Capture the cell that displays the provided text and extract its [X, Y] central coordinate. 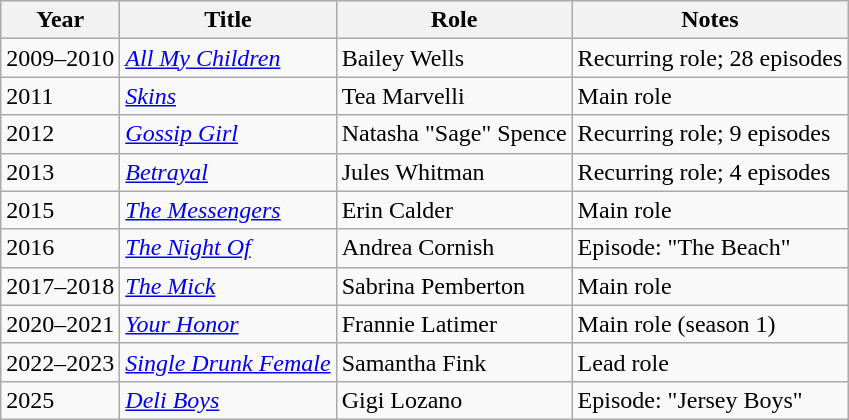
Single Drunk Female [228, 362]
2022–2023 [60, 362]
2017–2018 [60, 286]
Gossip Girl [228, 134]
2016 [60, 248]
The Night Of [228, 248]
Your Honor [228, 324]
The Messengers [228, 210]
Sabrina Pemberton [454, 286]
2020–2021 [60, 324]
Bailey Wells [454, 58]
Lead role [710, 362]
The Mick [228, 286]
Frannie Latimer [454, 324]
2013 [60, 172]
Samantha Fink [454, 362]
Recurring role; 28 episodes [710, 58]
Year [60, 20]
Andrea Cornish [454, 248]
Erin Calder [454, 210]
2011 [60, 96]
Deli Boys [228, 400]
Episode: "The Beach" [710, 248]
All My Children [228, 58]
Role [454, 20]
2009–2010 [60, 58]
2012 [60, 134]
Recurring role; 9 episodes [710, 134]
Gigi Lozano [454, 400]
Tea Marvelli [454, 96]
Episode: "Jersey Boys" [710, 400]
Title [228, 20]
Betrayal [228, 172]
Main role (season 1) [710, 324]
Natasha "Sage" Spence [454, 134]
2025 [60, 400]
Notes [710, 20]
Recurring role; 4 episodes [710, 172]
Skins [228, 96]
Jules Whitman [454, 172]
2015 [60, 210]
